From the cell containing the given text, extract its center point as (X, Y) coordinate. 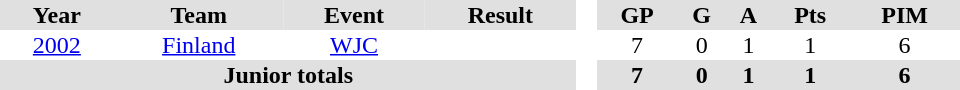
Event (354, 15)
Finland (199, 45)
Team (199, 15)
Result (500, 15)
Pts (810, 15)
WJC (354, 45)
A (748, 15)
Junior totals (288, 75)
PIM (904, 15)
Year (57, 15)
2002 (57, 45)
GP (638, 15)
G (702, 15)
